Scan for the cell matching the given text and deliver its (X, Y) coordinate at center. 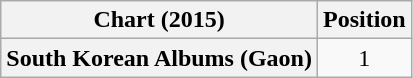
South Korean Albums (Gaon) (160, 58)
Position (364, 20)
1 (364, 58)
Chart (2015) (160, 20)
